Locate the cell with the specified text and output its [x, y] center coordinate. 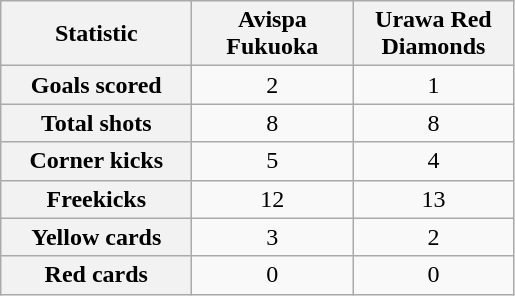
Avispa Fukuoka [272, 34]
Freekicks [96, 199]
13 [434, 199]
1 [434, 85]
Yellow cards [96, 237]
Statistic [96, 34]
Total shots [96, 123]
Red cards [96, 275]
3 [272, 237]
Urawa Red Diamonds [434, 34]
5 [272, 161]
12 [272, 199]
Corner kicks [96, 161]
4 [434, 161]
Goals scored [96, 85]
